For the text-containing cell, return its midpoint in [X, Y] coordinate format. 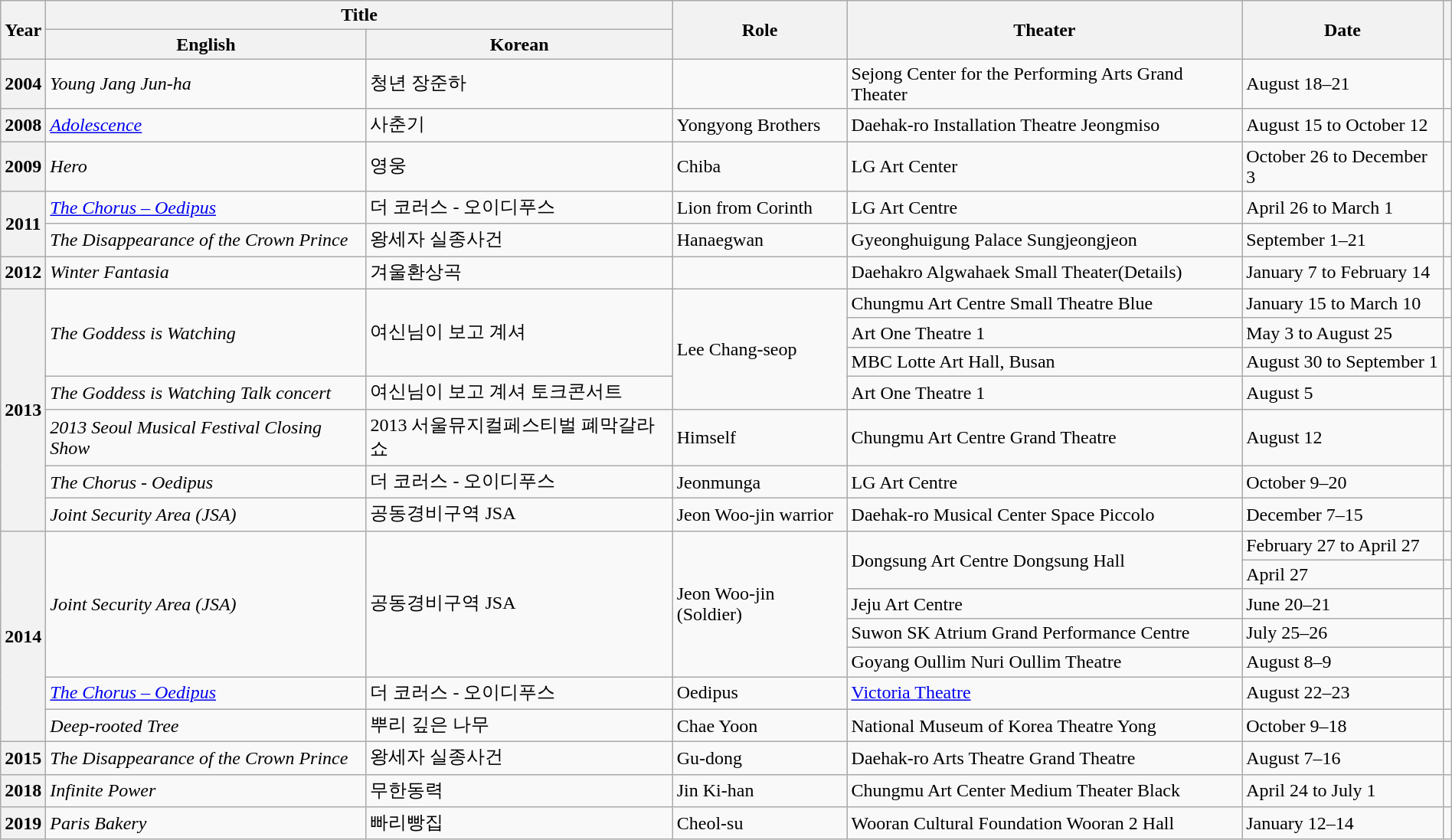
August 22–23 [1342, 694]
Gu-dong [760, 758]
Chae Yoon [760, 726]
National Museum of Korea Theatre Yong [1045, 726]
2013 [23, 410]
Daehak-ro Musical Center Space Piccolo [1045, 515]
2008 [23, 126]
Dongsung Art Centre Dongsung Hall [1045, 560]
August 5 [1342, 392]
2018 [23, 790]
Young Jang Jun-ha [206, 84]
Chungmu Art Centre Grand Theatre [1045, 437]
January 12–14 [1342, 824]
2013 서울뮤지컬페스티벌 폐막갈라쇼 [519, 437]
Daehak-ro Installation Theatre Jeongmiso [1045, 126]
영웅 [519, 165]
August 8–9 [1342, 662]
October 9–18 [1342, 726]
2009 [23, 165]
사춘기 [519, 126]
April 27 [1342, 574]
Sejong Center for the Performing Arts Grand Theater [1045, 84]
Hanaegwan [760, 240]
무한동력 [519, 790]
The Chorus - Oedipus [206, 482]
2013 Seoul Musical Festival Closing Show [206, 437]
Theater [1045, 30]
2004 [23, 84]
Jin Ki-han [760, 790]
Cheol-su [760, 824]
The Goddess is Watching [206, 332]
The Goddess is Watching Talk concert [206, 392]
Role [760, 30]
Hero [206, 165]
2014 [23, 636]
Daehak-ro Arts Theatre Grand Theatre [1045, 758]
English [206, 44]
2019 [23, 824]
June 20–21 [1342, 603]
Paris Bakery [206, 824]
Lion from Corinth [760, 208]
January 7 to February 14 [1342, 273]
겨울환상곡 [519, 273]
여신님이 보고 계셔 [519, 332]
Himself [760, 437]
August 12 [1342, 437]
Jeon Woo-jin warrior [760, 515]
Yongyong Brothers [760, 126]
Year [23, 30]
여신님이 보고 계셔 토크콘서트 [519, 392]
빠리빵집 [519, 824]
2012 [23, 273]
Jeju Art Centre [1045, 603]
Daehakro Algwahaek Small Theater(Details) [1045, 273]
Lee Chang-seop [760, 349]
Korean [519, 44]
MBC Lotte Art Hall, Busan [1045, 361]
December 7–15 [1342, 515]
Title [359, 15]
August 15 to October 12 [1342, 126]
February 27 to April 27 [1342, 545]
Chungmu Art Center Medium Theater Black [1045, 790]
August 30 to September 1 [1342, 361]
Victoria Theatre [1045, 694]
Oedipus [760, 694]
August 18–21 [1342, 84]
Infinite Power [206, 790]
2011 [23, 224]
May 3 to August 25 [1342, 332]
Wooran Cultural Foundation Wooran 2 Hall [1045, 824]
Jeonmunga [760, 482]
Jeon Woo-jin (Soldier) [760, 603]
April 26 to March 1 [1342, 208]
Chungmu Art Centre Small Theatre Blue [1045, 303]
September 1–21 [1342, 240]
Chiba [760, 165]
Deep-rooted Tree [206, 726]
Date [1342, 30]
October 9–20 [1342, 482]
Gyeonghuigung Palace Sungjeongjeon [1045, 240]
뿌리 깊은 나무 [519, 726]
2015 [23, 758]
LG Art Center [1045, 165]
청년 장준하 [519, 84]
July 25–26 [1342, 632]
Adolescence [206, 126]
August 7–16 [1342, 758]
Goyang Oullim Nuri Oullim Theatre [1045, 662]
January 15 to March 10 [1342, 303]
Winter Fantasia [206, 273]
April 24 to July 1 [1342, 790]
Suwon SK Atrium Grand Performance Centre [1045, 632]
October 26 to December 3 [1342, 165]
